Return (X, Y) of the center of cell containing provided text 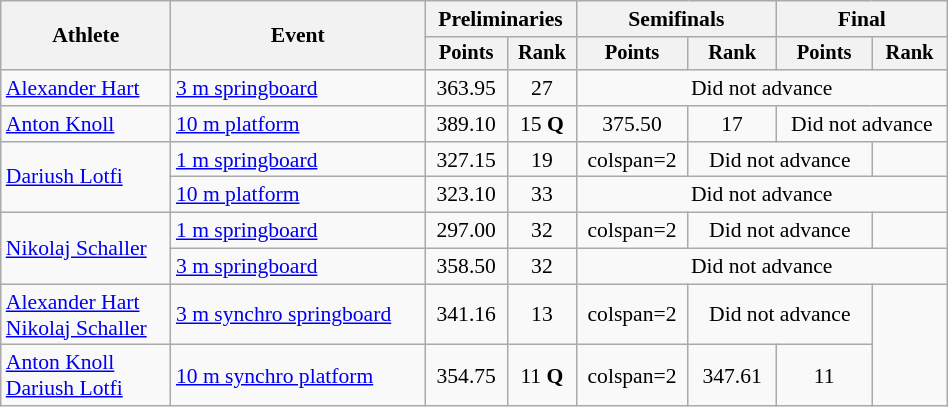
3 m synchro springboard (298, 314)
10 m synchro platform (298, 376)
11 (824, 376)
389.10 (466, 124)
358.50 (466, 267)
375.50 (632, 124)
33 (542, 195)
Anton Knoll (86, 124)
17 (732, 124)
363.95 (466, 88)
Event (298, 36)
341.16 (466, 314)
Dariush Lotfi (86, 178)
19 (542, 160)
Athlete (86, 36)
11 Q (542, 376)
13 (542, 314)
347.61 (732, 376)
327.15 (466, 160)
Final (862, 19)
15 Q (542, 124)
297.00 (466, 231)
Alexander Hart Nikolaj Schaller (86, 314)
Preliminaries (500, 19)
Anton Knoll Dariush Lotfi (86, 376)
354.75 (466, 376)
Alexander Hart (86, 88)
27 (542, 88)
323.10 (466, 195)
Semifinals (676, 19)
Nikolaj Schaller (86, 248)
